Output the (X, Y) coordinate of the center of the cell containing the given text.  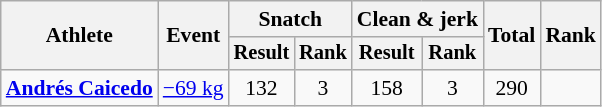
−69 kg (194, 88)
132 (262, 88)
Event (194, 36)
Total (512, 36)
Andrés Caicedo (80, 88)
Snatch (290, 19)
Athlete (80, 36)
290 (512, 88)
Clean & jerk (418, 19)
158 (387, 88)
